Identify which cell holds the provided text, then report its (x, y) central coordinate. 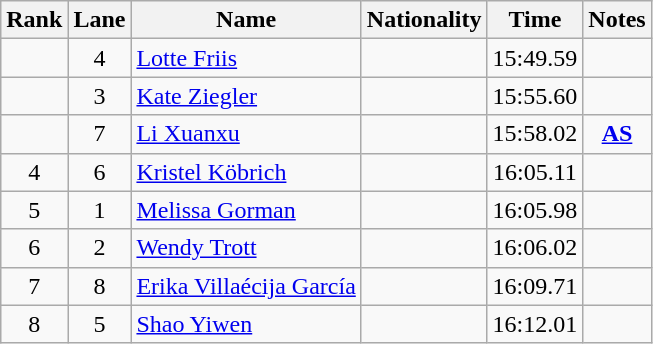
3 (100, 96)
Time (535, 20)
Kristel Köbrich (246, 172)
15:58.02 (535, 134)
Name (246, 20)
Kate Ziegler (246, 96)
16:06.02 (535, 248)
Erika Villaécija García (246, 286)
Lotte Friis (246, 58)
16:05.98 (535, 210)
16:05.11 (535, 172)
Rank (34, 20)
2 (100, 248)
Wendy Trott (246, 248)
Nationality (424, 20)
1 (100, 210)
15:55.60 (535, 96)
Li Xuanxu (246, 134)
Melissa Gorman (246, 210)
16:09.71 (535, 286)
Shao Yiwen (246, 324)
Notes (617, 20)
AS (617, 134)
15:49.59 (535, 58)
16:12.01 (535, 324)
Lane (100, 20)
